Detect which cell encompasses the target text, then output its [x, y] center coordinate. 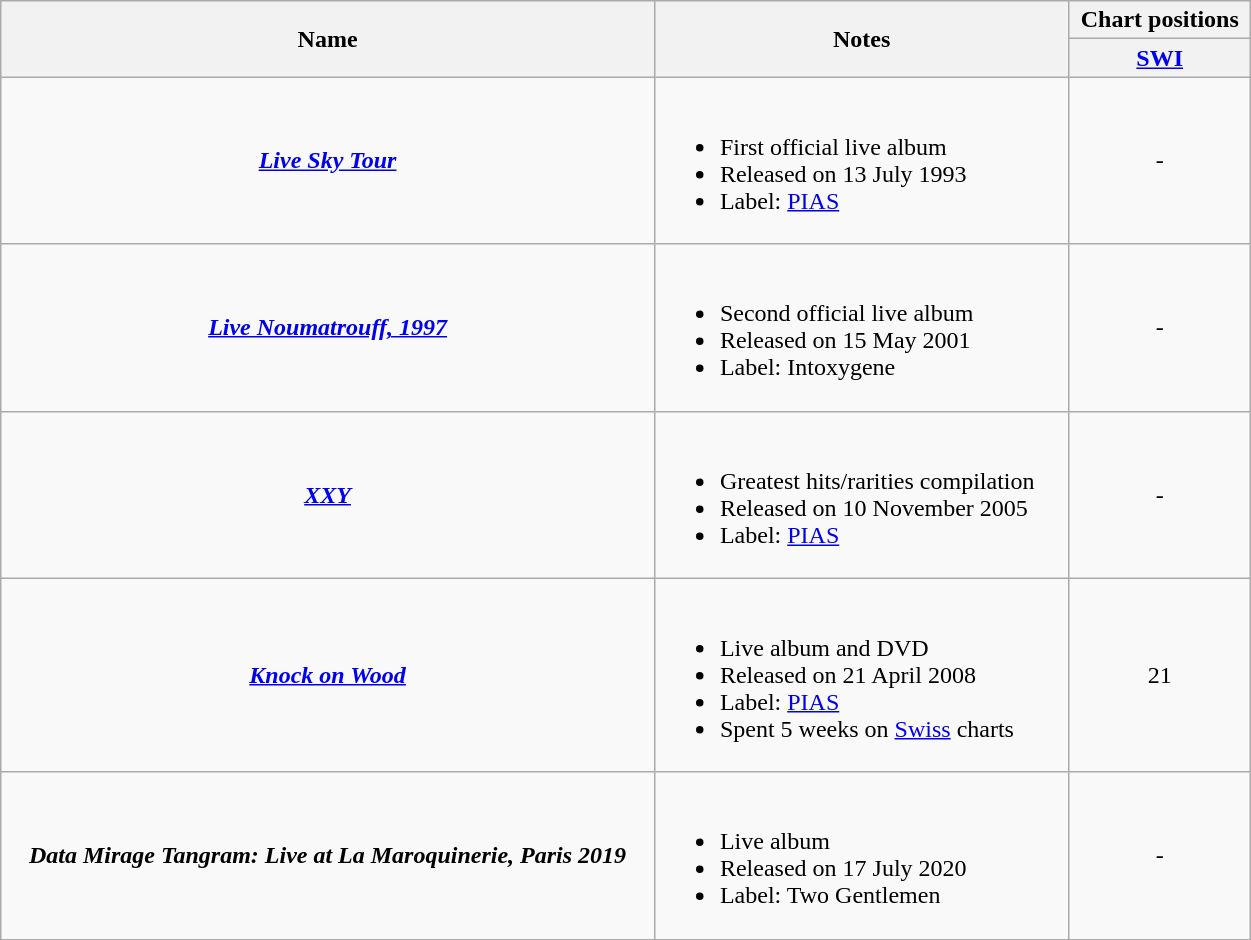
Name [328, 39]
Live Noumatrouff, 1997 [328, 328]
21 [1160, 675]
Knock on Wood [328, 675]
Greatest hits/rarities compilationReleased on 10 November 2005Label: PIAS [861, 494]
Data Mirage Tangram: Live at La Maroquinerie, Paris 2019 [328, 856]
Second official live albumReleased on 15 May 2001Label: Intoxygene [861, 328]
Chart positions [1160, 20]
Notes [861, 39]
Live Sky Tour [328, 160]
Live albumReleased on 17 July 2020Label: Two Gentlemen [861, 856]
Live album and DVDReleased on 21 April 2008Label: PIASSpent 5 weeks on Swiss charts [861, 675]
First official live albumReleased on 13 July 1993Label: PIAS [861, 160]
XXY [328, 494]
SWI [1160, 58]
